From the cell containing the given text, extract its center point as [x, y] coordinate. 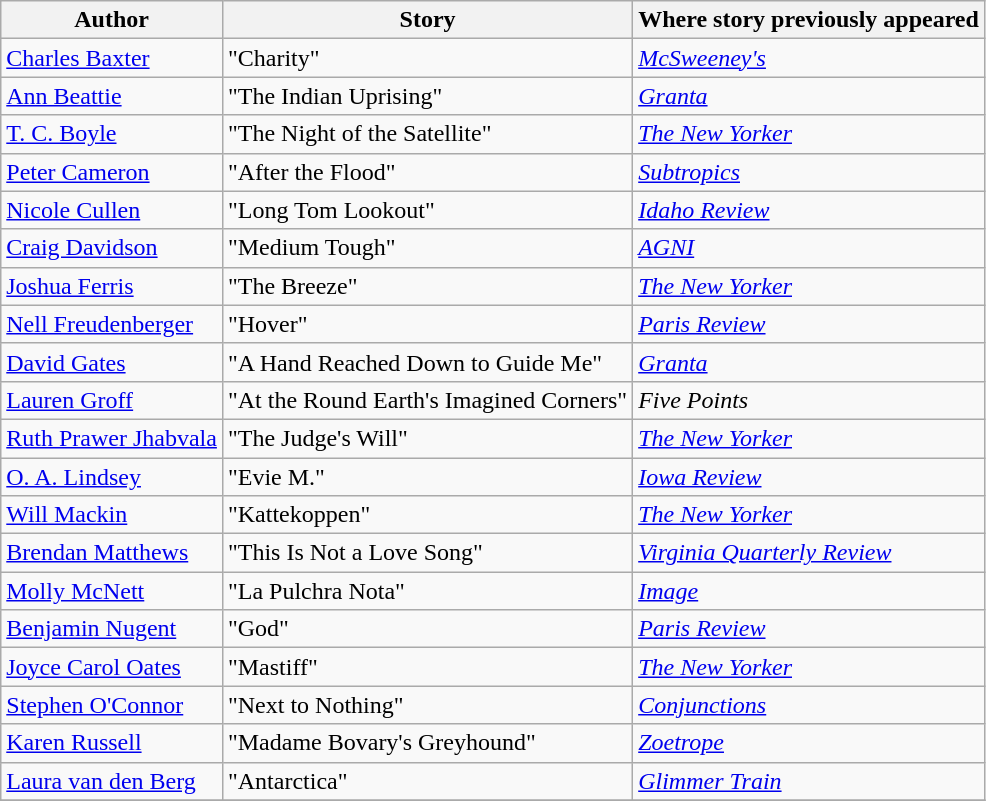
Idaho Review [809, 210]
Molly McNett [112, 591]
"Kattekoppen" [427, 515]
O. A. Lindsey [112, 477]
Nell Freudenberger [112, 324]
Ann Beattie [112, 96]
"The Night of the Satellite" [427, 134]
"Antarctica" [427, 781]
Iowa Review [809, 477]
Image [809, 591]
Laura van den Berg [112, 781]
Will Mackin [112, 515]
Story [427, 20]
Conjunctions [809, 705]
"Long Tom Lookout" [427, 210]
Karen Russell [112, 743]
Five Points [809, 400]
"After the Flood" [427, 172]
"Next to Nothing" [427, 705]
Virginia Quarterly Review [809, 553]
"The Breeze" [427, 286]
Joshua Ferris [112, 286]
David Gates [112, 362]
Lauren Groff [112, 400]
Where story previously appeared [809, 20]
Charles Baxter [112, 58]
Zoetrope [809, 743]
"Evie M." [427, 477]
"This Is Not a Love Song" [427, 553]
Nicole Cullen [112, 210]
"A Hand Reached Down to Guide Me" [427, 362]
Joyce Carol Oates [112, 667]
"The Judge's Will" [427, 438]
T. C. Boyle [112, 134]
"La Pulchra Nota" [427, 591]
"Mastiff" [427, 667]
"Madame Bovary's Greyhound" [427, 743]
"God" [427, 629]
Subtropics [809, 172]
"The Indian Uprising" [427, 96]
Ruth Prawer Jhabvala [112, 438]
"Hover" [427, 324]
Glimmer Train [809, 781]
McSweeney's [809, 58]
"Medium Tough" [427, 248]
Peter Cameron [112, 172]
Brendan Matthews [112, 553]
"At the Round Earth's Imagined Corners" [427, 400]
Stephen O'Connor [112, 705]
AGNI [809, 248]
Benjamin Nugent [112, 629]
Craig Davidson [112, 248]
"Charity" [427, 58]
Author [112, 20]
